Locate the cell with the specified text and output its (x, y) center coordinate. 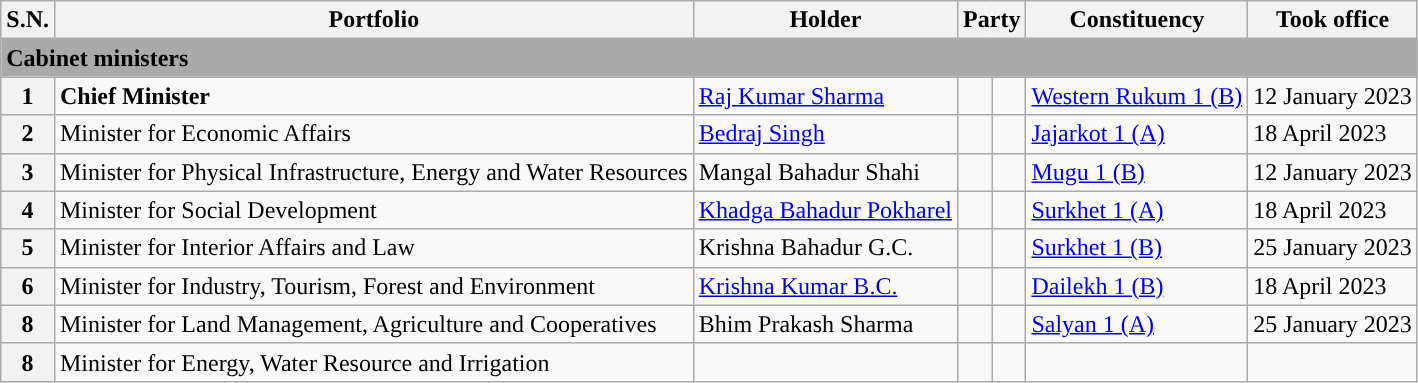
Krishna Bahadur G.C. (825, 248)
Minister for Land Management, Agriculture and Cooperatives (374, 324)
Khadga Bahadur Pokharel (825, 210)
Took office (1333, 20)
Minister for Energy, Water Resource and Irrigation (374, 362)
Minister for Economic Affairs (374, 134)
Surkhet 1 (B) (1137, 248)
Western Rukum 1 (B) (1137, 96)
Chief Minister (374, 96)
Jajarkot 1 (A) (1137, 134)
Dailekh 1 (B) (1137, 286)
Minister for Industry, Tourism, Forest and Environment (374, 286)
3 (28, 172)
Raj Kumar Sharma (825, 96)
6 (28, 286)
Salyan 1 (A) (1137, 324)
Minister for Social Development (374, 210)
2 (28, 134)
Surkhet 1 (A) (1137, 210)
Cabinet ministers (710, 58)
S.N. (28, 20)
1 (28, 96)
Mugu 1 (B) (1137, 172)
Bedraj Singh (825, 134)
Portfolio (374, 20)
Mangal Bahadur Shahi (825, 172)
Krishna Kumar B.C. (825, 286)
Bhim Prakash Sharma (825, 324)
Minister for Interior Affairs and Law (374, 248)
Party (992, 20)
5 (28, 248)
Constituency (1137, 20)
4 (28, 210)
Minister for Physical Infrastructure, Energy and Water Resources (374, 172)
Holder (825, 20)
